Locate the cell with the specified text and output its [X, Y] center coordinate. 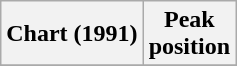
Chart (1991) [72, 34]
Peakposition [189, 34]
